Extract the [x, y] coordinate from the center of the cell holding the provided text.  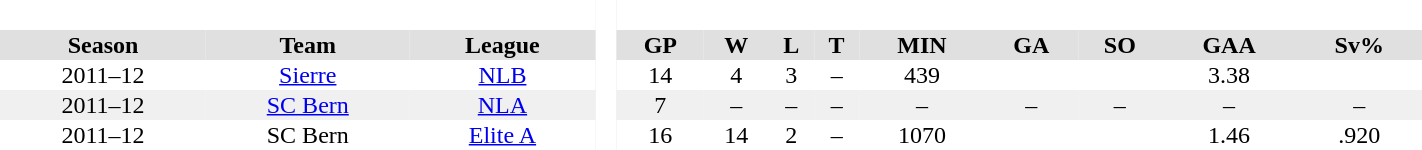
1.46 [1230, 135]
NLB [503, 75]
439 [922, 75]
1070 [922, 135]
Elite A [503, 135]
Team [308, 45]
Sierre [308, 75]
GAA [1230, 45]
MIN [922, 45]
Sv% [1360, 45]
4 [736, 75]
GP [660, 45]
SO [1120, 45]
GA [1032, 45]
3.38 [1230, 75]
T [836, 45]
League [503, 45]
16 [660, 135]
7 [660, 105]
Season [103, 45]
W [736, 45]
3 [790, 75]
NLA [503, 105]
.920 [1360, 135]
2 [790, 135]
L [790, 45]
